From the cell containing the given text, extract its center point as (x, y) coordinate. 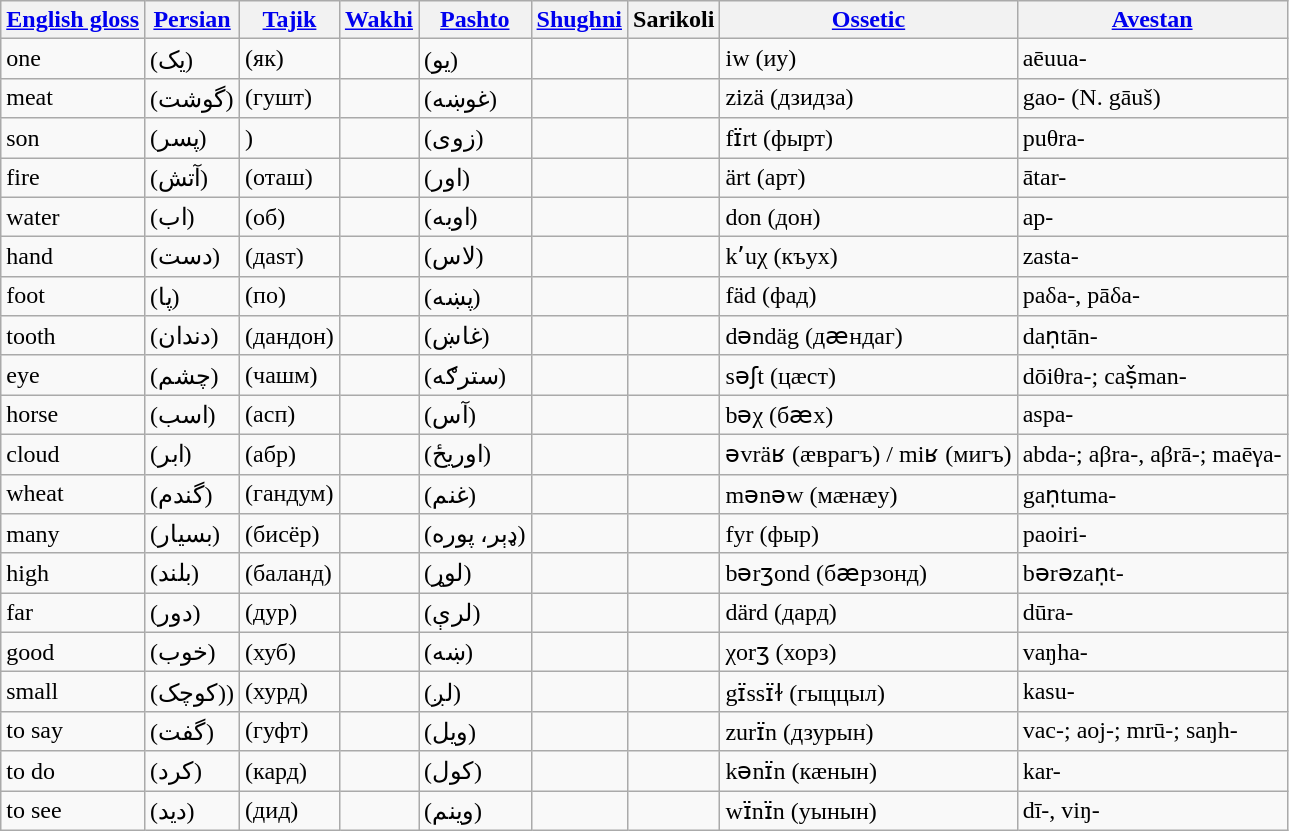
(дид) (290, 810)
(لرې) (474, 613)
(چشم) (192, 375)
(гушт) (290, 98)
(لاس) (474, 257)
gɪ̈ssɪ̈ɫ (гыццыл) (868, 692)
(بلند) (192, 573)
bərʒond (бӕрзoнд) (868, 573)
(кард) (290, 771)
to do (73, 771)
wɪ̈nɪ̈n (уынын) (868, 810)
Shughni (579, 20)
puθra- (1152, 138)
(بسيار) (192, 534)
(غاښ) (474, 336)
dəndäg (дӕндаг) (868, 336)
mənəw (мæнæу) (868, 494)
(ډېر، پوره) (474, 534)
(پا) (192, 296)
(по) (290, 296)
(پسر) (192, 138)
bəχ (бӕх) (868, 415)
wheat (73, 494)
(اور) (474, 178)
(لږ) (474, 692)
(دور) (192, 613)
(خوب) (192, 652)
(ويل) (474, 731)
(غنم) (474, 494)
dūra- (1152, 613)
(پښه) (474, 296)
iw (иу) (868, 59)
(زوی) (474, 138)
(وينم) (474, 810)
gaṇtuma- (1152, 494)
(اب) (192, 217)
Avestan (1152, 20)
kənɪ̈n (кæнын) (868, 771)
(хуб) (290, 652)
abda-; aβra-, aβrā-; maēγa- (1152, 454)
(абр) (290, 454)
(گوشت) (192, 98)
zasta- (1152, 257)
ärt (арт) (868, 178)
Sarikoli (674, 20)
foot (73, 296)
(گفت) (192, 731)
(آتش) (192, 178)
(سترګه) (474, 375)
Ossetic (868, 20)
(асп) (290, 415)
vac-; aoj-; mrū-; saŋh- (1152, 731)
(اوريځ) (474, 454)
(гандум) (290, 494)
(ښه) (474, 652)
fɪ̈rt (фырт) (868, 138)
don (дон) (868, 217)
paδa-, pāδa- (1152, 296)
high (73, 573)
to say (73, 731)
(чашм) (290, 375)
gao- (N. gāuš) (1152, 98)
paoiri- (1152, 534)
daṇtān- (1152, 336)
(دندان) (192, 336)
(اسب) (192, 415)
(баланд) (290, 573)
(гуфт) (290, 731)
) (290, 138)
(کرد) (192, 771)
(آس) (474, 415)
zurɪ̈n (дзурын) (868, 731)
dōiθra-; caṣ̌man- (1152, 375)
horse (73, 415)
(اوبه) (474, 217)
kʼuχ (къух) (868, 257)
(ابر) (192, 454)
aēuua- (1152, 59)
zizä (дзидза) (868, 98)
Wakhi (378, 20)
səʃt (цæст) (868, 375)
(کول) (474, 771)
vaŋha- (1152, 652)
(يو) (474, 59)
(хурд) (290, 692)
Pashto (474, 20)
ap- (1152, 217)
far (73, 613)
one (73, 59)
kar- (1152, 771)
ātar- (1152, 178)
small (73, 692)
(даѕт) (290, 257)
(дандон) (290, 336)
kasu- (1152, 692)
son (73, 138)
cloud (73, 454)
fyr (фыр) (868, 534)
(‍як) (290, 59)
Persian (192, 20)
(گندم) (192, 494)
water (73, 217)
good (73, 652)
fäd (фад) (868, 296)
English gloss (73, 20)
(دست) (192, 257)
fire (73, 178)
(оташ) (290, 178)
(یک) (192, 59)
dī-, viŋ- (1152, 810)
Tajik (290, 20)
many (73, 534)
(کوچک)) (192, 692)
χorʒ (хорз) (868, 652)
(غوښه) (474, 98)
meat (73, 98)
(لوړ) (474, 573)
hand (73, 257)
to see (73, 810)
därd (дард) (868, 613)
(ديد) (192, 810)
eye (73, 375)
aspa- (1152, 415)
(бисёр) (290, 534)
tooth (73, 336)
əvräʁ (æврагъ) / miʁ (мигъ) (868, 454)
bərəzaṇt- (1152, 573)
(об) (290, 217)
(дур) (290, 613)
